Return [x, y] of the center of cell containing provided text 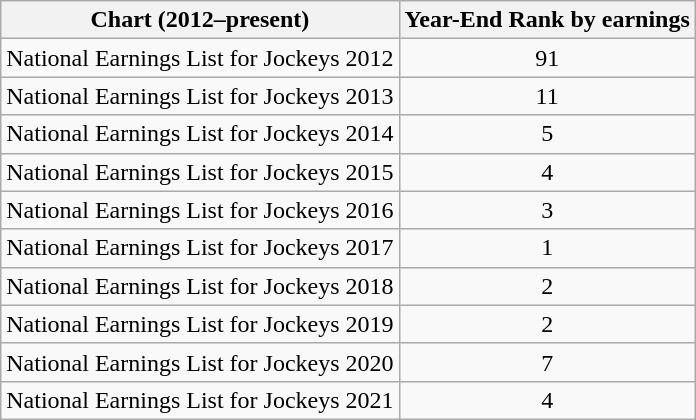
Year-End Rank by earnings [547, 20]
91 [547, 58]
National Earnings List for Jockeys 2016 [200, 210]
National Earnings List for Jockeys 2021 [200, 400]
National Earnings List for Jockeys 2019 [200, 324]
National Earnings List for Jockeys 2012 [200, 58]
National Earnings List for Jockeys 2018 [200, 286]
National Earnings List for Jockeys 2017 [200, 248]
National Earnings List for Jockeys 2015 [200, 172]
1 [547, 248]
Chart (2012–present) [200, 20]
National Earnings List for Jockeys 2014 [200, 134]
3 [547, 210]
5 [547, 134]
11 [547, 96]
National Earnings List for Jockeys 2013 [200, 96]
National Earnings List for Jockeys 2020 [200, 362]
7 [547, 362]
